Capture the cell that displays the provided text and extract its [x, y] central coordinate. 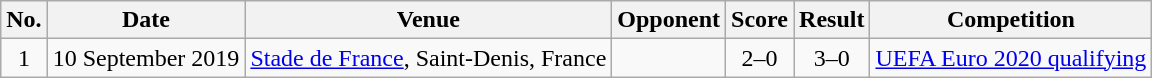
UEFA Euro 2020 qualifying [1011, 58]
Venue [428, 20]
No. [24, 20]
Result [832, 20]
Competition [1011, 20]
2–0 [760, 58]
3–0 [832, 58]
Score [760, 20]
1 [24, 58]
10 September 2019 [146, 58]
Opponent [669, 20]
Date [146, 20]
Stade de France, Saint-Denis, France [428, 58]
